Capture the cell that displays the provided text and extract its [X, Y] central coordinate. 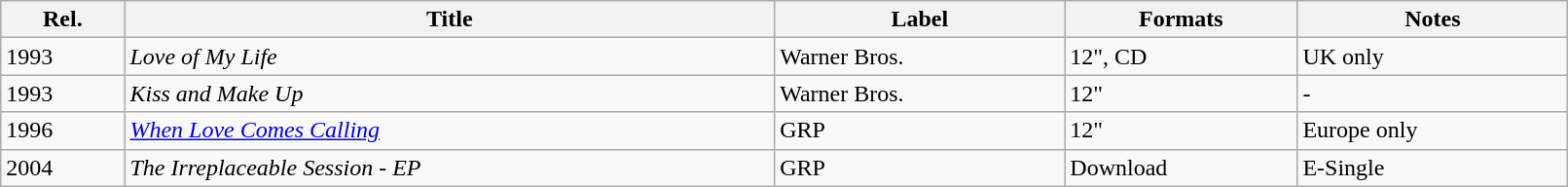
The Irreplaceable Session - EP [450, 168]
Love of My Life [450, 56]
2004 [62, 168]
- [1433, 93]
Formats [1182, 19]
12", CD [1182, 56]
Rel. [62, 19]
Europe only [1433, 131]
Title [450, 19]
Label [920, 19]
E-Single [1433, 168]
Notes [1433, 19]
1996 [62, 131]
When Love Comes Calling [450, 131]
UK only [1433, 56]
Download [1182, 168]
Kiss and Make Up [450, 93]
